Pinpoint the cell where the given text exists, returning its [x, y] midpoint coordinate. 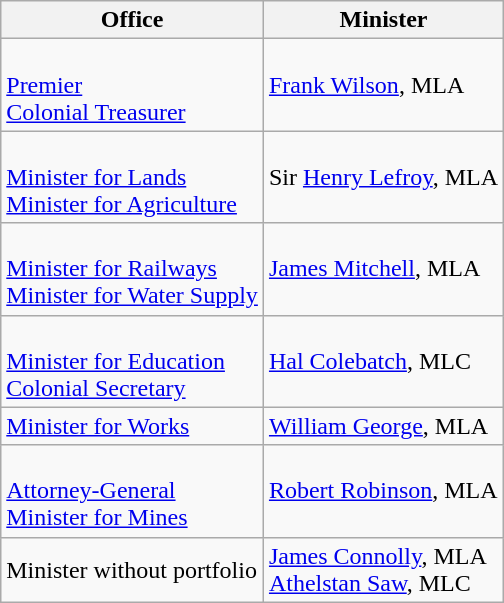
William George, MLA [383, 426]
Premier Colonial Treasurer [132, 85]
Frank Wilson, MLA [383, 85]
Robert Robinson, MLA [383, 491]
Sir Henry Lefroy, MLA [383, 177]
Minister for Works [132, 426]
Minister for Lands Minister for Agriculture [132, 177]
Office [132, 20]
Minister for Education Colonial Secretary [132, 361]
Minister [383, 20]
Hal Colebatch, MLC [383, 361]
Attorney-General Minister for Mines [132, 491]
James Connolly, MLAAthelstan Saw, MLC [383, 570]
Minister without portfolio [132, 570]
James Mitchell, MLA [383, 269]
Minister for Railways Minister for Water Supply [132, 269]
